For the text-containing cell, return its midpoint in [X, Y] coordinate format. 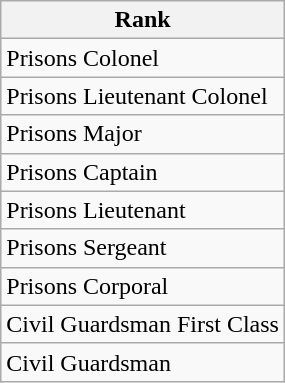
Prisons Sergeant [143, 248]
Civil Guardsman First Class [143, 324]
Prisons Major [143, 134]
Rank [143, 20]
Prisons Corporal [143, 286]
Prisons Lieutenant [143, 210]
Prisons Colonel [143, 58]
Civil Guardsman [143, 362]
Prisons Lieutenant Colonel [143, 96]
Prisons Captain [143, 172]
